Determine the (x, y) coordinate at the center of the cell enclosing the given text.  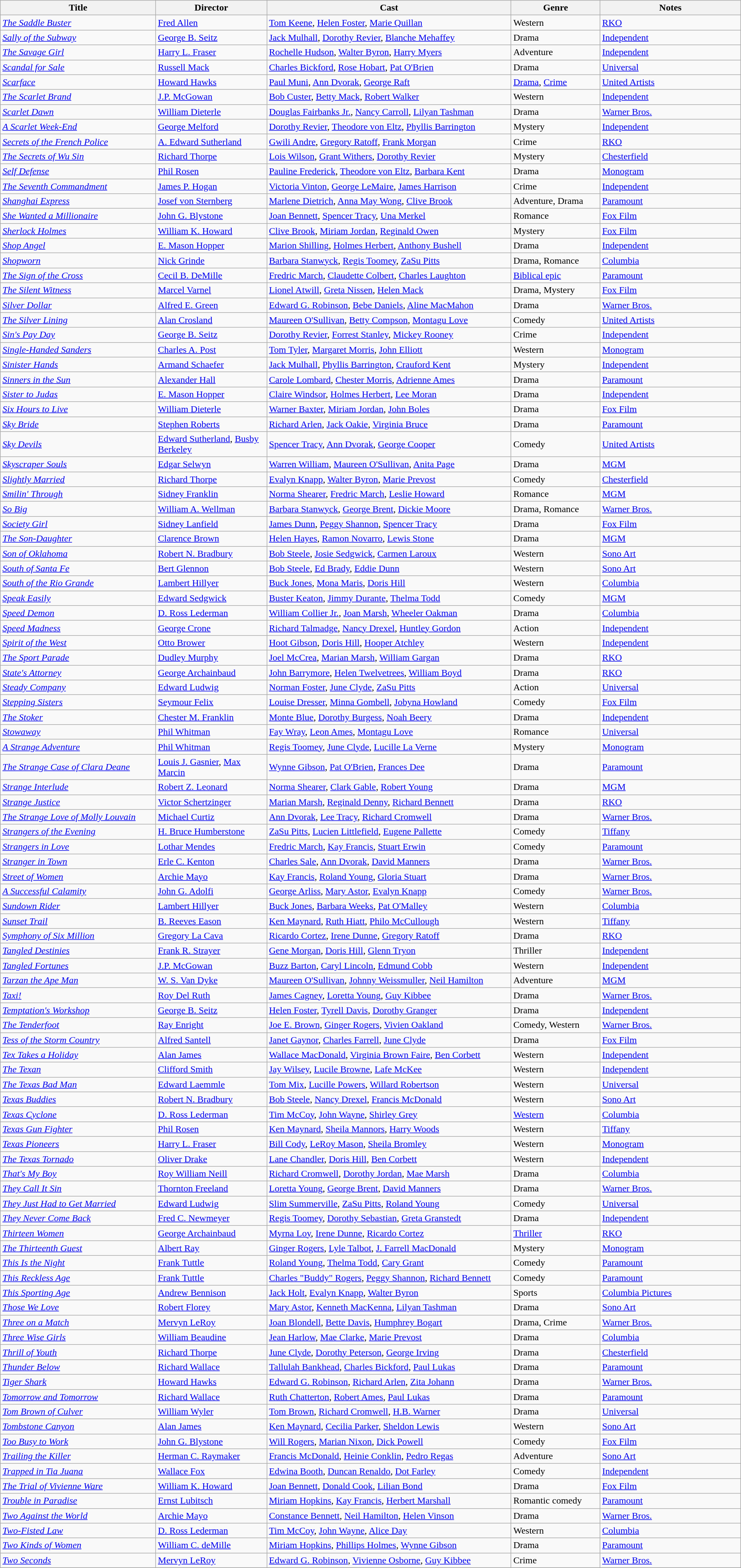
Miriam Hopkins, Kay Francis, Herbert Marshall (389, 1501)
Alan Crosland (211, 320)
Ken Maynard, Cecilia Parker, Sheldon Lewis (389, 1427)
George Melford (211, 127)
Too Busy to Work (78, 1441)
Marion Shilling, Holmes Herbert, Anthony Bushell (389, 246)
Rochelle Hudson, Walter Byron, Harry Myers (389, 52)
The Scarlet Brand (78, 97)
Slightly Married (78, 479)
Jack Holt, Evalyn Knapp, Walter Byron (389, 1293)
The Savage Girl (78, 52)
The Sport Parade (78, 657)
Louis J. Gasnier, Max Marcin (211, 767)
Son of Oklahoma (78, 554)
Charles A. Post (211, 350)
Thirteen Women (78, 1233)
George Arliss, Mary Astor, Evalyn Knapp (389, 891)
Joel McCrea, Marian Marsh, William Gargan (389, 657)
Biblical epic (556, 275)
Fredric March, Kay Francis, Stuart Erwin (389, 847)
Pauline Frederick, Theodore von Eltz, Barbara Kent (389, 171)
Tim McCoy, John Wayne, Alice Day (389, 1530)
Director (211, 8)
Roland Young, Thelma Todd, Cary Grant (389, 1263)
They Never Come Back (78, 1218)
Jean Harlow, Mae Clarke, Marie Prevost (389, 1337)
The Tenderfoot (78, 1025)
Texas Pioneers (78, 1144)
Roy Del Ruth (211, 995)
Edward Sedgwick (211, 598)
Regis Toomey, June Clyde, Lucille La Verne (389, 747)
Bob Steele, Josie Sedgwick, Carmen Laroux (389, 554)
Sister to Judas (78, 394)
Strangers of the Evening (78, 832)
Steady Company (78, 688)
Spencer Tracy, Ann Dvorak, George Cooper (389, 445)
Buck Jones, Mona Maris, Doris Hill (389, 583)
Armand Schaefer (211, 364)
Tombstone Canyon (78, 1427)
Miriam Hopkins, Phillips Holmes, Wynne Gibson (389, 1545)
Barbara Stanwyck, Regis Toomey, ZaSu Pitts (389, 261)
Secrets of the French Police (78, 141)
Texas Buddies (78, 1099)
William Beaudine (211, 1337)
Jay Wilsey, Lucile Browne, Lafe McKee (389, 1070)
Shopworn (78, 261)
Evalyn Knapp, Walter Byron, Marie Prevost (389, 479)
Victor Schertzinger (211, 802)
Lionel Atwill, Greta Nissen, Helen Mack (389, 290)
Notes (670, 8)
Fredric March, Claudette Colbert, Charles Laughton (389, 275)
Lane Chandler, Doris Hill, Ben Corbett (389, 1159)
Charles Sale, Ann Dvorak, David Manners (389, 861)
Sidney Franklin (211, 494)
Tom Keene, Helen Foster, Marie Quillan (389, 23)
Two-Fisted Law (78, 1530)
Josef von Sternberg (211, 201)
Andrew Bennison (211, 1293)
The Seventh Commandment (78, 186)
Clifford Smith (211, 1070)
Ken Maynard, Ruth Hiatt, Philo McCullough (389, 921)
Robert Florey (211, 1307)
Thornton Freeland (211, 1189)
Temptation's Workshop (78, 1010)
Richard Talmadge, Nancy Drexel, Huntley Gordon (389, 628)
Stepping Sisters (78, 702)
Speed Madness (78, 628)
Shop Angel (78, 246)
Alfred E. Green (211, 305)
Title (78, 8)
Tangled Destinies (78, 951)
Tim McCoy, John Wayne, Shirley Grey (389, 1114)
A. Edward Sutherland (211, 141)
Francis McDonald, Heinie Conklin, Pedro Regas (389, 1456)
Buzz Barton, Caryl Lincoln, Edmund Cobb (389, 966)
Claire Windsor, Holmes Herbert, Lee Moran (389, 394)
Six Hours to Live (78, 409)
Symphony of Six Million (78, 936)
Richard Arlen, Jack Oakie, Virginia Bruce (389, 424)
Edwina Booth, Duncan Renaldo, Dot Farley (389, 1471)
Sally of the Subway (78, 38)
Edward G. Robinson, Richard Arlen, Zita Johann (389, 1382)
Ray Enright (211, 1025)
Bob Custer, Betty Mack, Robert Walker (389, 97)
Clive Brook, Miriam Jordan, Reginald Owen (389, 231)
Tom Mix, Lucille Powers, Willard Robertson (389, 1084)
They Just Had to Get Married (78, 1204)
Will Rogers, Marian Nixon, Dick Powell (389, 1441)
Speed Demon (78, 613)
Strange Interlude (78, 787)
This Reckless Age (78, 1278)
Barbara Stanwyck, George Brent, Dickie Moore (389, 509)
Herman C. Raymaker (211, 1456)
Sundown Rider (78, 906)
Those We Love (78, 1307)
Marcel Varnel (211, 290)
Michael Curtiz (211, 817)
Stowaway (78, 732)
Single-Handed Sanders (78, 350)
Marian Marsh, Reginald Denny, Richard Bennett (389, 802)
Wynne Gibson, Pat O'Brien, Frances Dee (389, 767)
Strangers in Love (78, 847)
Sky Bride (78, 424)
Edward G. Robinson, Bebe Daniels, Aline MacMahon (389, 305)
W. S. Van Dyke (211, 980)
Oliver Drake (211, 1159)
Fred C. Newmeyer (211, 1218)
Bert Glennon (211, 568)
Three on a Match (78, 1322)
Janet Gaynor, Charles Farrell, June Clyde (389, 1040)
June Clyde, Dorothy Peterson, George Irving (389, 1352)
A Strange Adventure (78, 747)
Norma Shearer, Fredric March, Leslie Howard (389, 494)
The Strange Love of Molly Louvain (78, 817)
Bob Steele, Ed Brady, Eddie Dunn (389, 568)
Lois Wilson, Grant Withers, Dorothy Revier (389, 156)
A Successful Calamity (78, 891)
Comedy, Western (556, 1025)
Edward Laemmle (211, 1084)
Cast (389, 8)
Jack Mulhall, Phyllis Barrington, Crauford Kent (389, 364)
Slim Summerville, ZaSu Pitts, Roland Young (389, 1204)
Tom Brown, Richard Cromwell, H.B. Warner (389, 1412)
The Son-Daughter (78, 539)
Silver Dollar (78, 305)
Tom Tyler, Margaret Morris, John Elliott (389, 350)
Carole Lombard, Chester Morris, Adrienne Ames (389, 379)
Seymour Felix (211, 702)
Genre (556, 8)
Monte Blue, Dorothy Burgess, Noah Beery (389, 717)
Charles Bickford, Rose Hobart, Pat O'Brien (389, 67)
Scarlet Dawn (78, 112)
Street of Women (78, 876)
Sinister Hands (78, 364)
Gregory La Cava (211, 936)
They Call It Sin (78, 1189)
Russell Mack (211, 67)
Self Defense (78, 171)
Maureen O'Sullivan, Betty Compson, Montagu Love (389, 320)
Maureen O'Sullivan, Johnny Weissmuller, Neil Hamilton (389, 980)
Alexander Hall (211, 379)
James Cagney, Loretta Young, Guy Kibbee (389, 995)
The Thirteenth Guest (78, 1248)
Spirit of the West (78, 643)
Albert Ray (211, 1248)
Sherlock Holmes (78, 231)
John G. Adolfi (211, 891)
Smilin' Through (78, 494)
Stranger in Town (78, 861)
Edward Sutherland, Busby Berkeley (211, 445)
Norma Shearer, Clark Gable, Robert Young (389, 787)
Two Against the World (78, 1516)
Myrna Loy, Irene Dunne, Ricardo Cortez (389, 1233)
Edward G. Robinson, Vivienne Osborne, Guy Kibbee (389, 1560)
Cecil B. DeMille (211, 275)
Otto Brower (211, 643)
Fred Allen (211, 23)
Columbia Pictures (670, 1293)
Drama, Mystery (556, 290)
She Wanted a Millionaire (78, 216)
So Big (78, 509)
A Scarlet Week-End (78, 127)
Buster Keaton, Jimmy Durante, Thelma Todd (389, 598)
The Secrets of Wu Sin (78, 156)
Ernst Lubitsch (211, 1501)
Ginger Rogers, Lyle Talbot, J. Farrell MacDonald (389, 1248)
State's Attorney (78, 672)
Ken Maynard, Sheila Mannors, Harry Woods (389, 1129)
Loretta Young, George Brent, David Manners (389, 1189)
Trapped in Tia Juana (78, 1471)
Thrill of Youth (78, 1352)
Fay Wray, Leon Ames, Montagu Love (389, 732)
Paul Muni, Ann Dvorak, George Raft (389, 82)
Joan Bennett, Donald Cook, Lilian Bond (389, 1486)
Victoria Vinton, George LeMaire, James Harrison (389, 186)
James P. Hogan (211, 186)
Clarence Brown (211, 539)
Scarface (78, 82)
That's My Boy (78, 1174)
Bill Cody, LeRoy Mason, Sheila Bromley (389, 1144)
Joe E. Brown, Ginger Rogers, Vivien Oakland (389, 1025)
Tiger Shark (78, 1382)
William A. Wellman (211, 509)
Dudley Murphy (211, 657)
Douglas Fairbanks Jr., Nancy Carroll, Lilyan Tashman (389, 112)
The Texas Bad Man (78, 1084)
Kay Francis, Roland Young, Gloria Stuart (389, 876)
Speak Easily (78, 598)
William Collier Jr., Joan Marsh, Wheeler Oakman (389, 613)
Tess of the Storm Country (78, 1040)
Dorothy Revier, Forrest Stanley, Mickey Rooney (389, 335)
Edgar Selwyn (211, 464)
The Stoker (78, 717)
Chester M. Franklin (211, 717)
Tangled Fortunes (78, 966)
Ricardo Cortez, Irene Dunne, Gregory Ratoff (389, 936)
Roy William Neill (211, 1174)
Sin's Pay Day (78, 335)
Richard Cromwell, Dorothy Jordan, Mae Marsh (389, 1174)
Marlene Dietrich, Anna May Wong, Clive Brook (389, 201)
Lothar Mendes (211, 847)
The Texas Tornado (78, 1159)
Helen Hayes, Ramon Novarro, Lewis Stone (389, 539)
South of the Rio Grande (78, 583)
Joan Blondell, Bette Davis, Humphrey Bogart (389, 1322)
Tomorrow and Tomorrow (78, 1397)
Jack Mulhall, Dorothy Revier, Blanche Mehaffey (389, 38)
This Is the Night (78, 1263)
Warren William, Maureen O'Sullivan, Anita Page (389, 464)
Hoot Gibson, Doris Hill, Hooper Atchley (389, 643)
Nick Grinde (211, 261)
Regis Toomey, Dorothy Sebastian, Greta Granstedt (389, 1218)
Adventure, Drama (556, 201)
Stephen Roberts (211, 424)
ZaSu Pitts, Lucien Littlefield, Eugene Pallette (389, 832)
Alfred Santell (211, 1040)
South of Santa Fe (78, 568)
Trouble in Paradise (78, 1501)
Strange Justice (78, 802)
Skyscraper Souls (78, 464)
Two Seconds (78, 1560)
H. Bruce Humberstone (211, 832)
Dorothy Revier, Theodore von Eltz, Phyllis Barrington (389, 127)
George Crone (211, 628)
Trailing the Killer (78, 1456)
The Saddle Buster (78, 23)
Ann Dvorak, Lee Tracy, Richard Cromwell (389, 817)
Robert Z. Leonard (211, 787)
This Sporting Age (78, 1293)
Two Kinds of Women (78, 1545)
Tom Brown of Culver (78, 1412)
Charles "Buddy" Rogers, Peggy Shannon, Richard Bennett (389, 1278)
The Trial of Vivienne Ware (78, 1486)
Wallace MacDonald, Virginia Brown Faire, Ben Corbett (389, 1055)
The Texan (78, 1070)
Norman Foster, June Clyde, ZaSu Pitts (389, 688)
Frank R. Strayer (211, 951)
The Silent Witness (78, 290)
Thunder Below (78, 1367)
The Sign of the Cross (78, 275)
Scandal for Sale (78, 67)
Erle C. Kenton (211, 861)
Tex Takes a Holiday (78, 1055)
Texas Gun Fighter (78, 1129)
James Dunn, Peggy Shannon, Spencer Tracy (389, 524)
Tarzan the Ape Man (78, 980)
Society Girl (78, 524)
Shanghai Express (78, 201)
Romantic comedy (556, 1501)
Sports (556, 1293)
Texas Cyclone (78, 1114)
Joan Bennett, Spencer Tracy, Una Merkel (389, 216)
Sunset Trail (78, 921)
Gwili Andre, Gregory Ratoff, Frank Morgan (389, 141)
The Strange Case of Clara Deane (78, 767)
Tallulah Bankhead, Charles Bickford, Paul Lukas (389, 1367)
Bob Steele, Nancy Drexel, Francis McDonald (389, 1099)
Mary Astor, Kenneth MacKenna, Lilyan Tashman (389, 1307)
Helen Foster, Tyrell Davis, Dorothy Granger (389, 1010)
Louise Dresser, Minna Gombell, Jobyna Howland (389, 702)
Sidney Lanfield (211, 524)
Warner Baxter, Miriam Jordan, John Boles (389, 409)
Three Wise Girls (78, 1337)
William Wyler (211, 1412)
Buck Jones, Barbara Weeks, Pat O'Malley (389, 906)
Gene Morgan, Doris Hill, Glenn Tryon (389, 951)
Sinners in the Sun (78, 379)
Ruth Chatterton, Robert Ames, Paul Lukas (389, 1397)
Sky Devils (78, 445)
Taxi! (78, 995)
The Silver Lining (78, 320)
William C. deMille (211, 1545)
Constance Bennett, Neil Hamilton, Helen Vinson (389, 1516)
Wallace Fox (211, 1471)
B. Reeves Eason (211, 921)
John Barrymore, Helen Twelvetrees, William Boyd (389, 672)
